Determine the (x, y) coordinate at the center of the cell enclosing the given text.  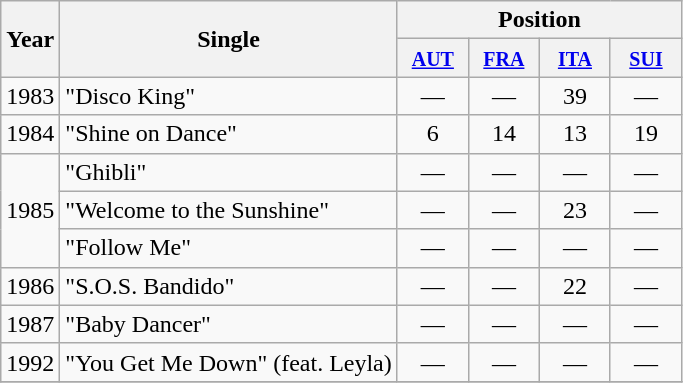
1984 (30, 134)
39 (574, 96)
6 (432, 134)
"Ghibli" (228, 172)
"S.O.S. Bandido" (228, 286)
Single (228, 39)
Year (30, 39)
23 (574, 210)
AUT (432, 58)
"Shine on Dance" (228, 134)
"Disco King" (228, 96)
1983 (30, 96)
22 (574, 286)
"You Get Me Down" (feat. Leyla) (228, 362)
"Baby Dancer" (228, 324)
1985 (30, 210)
"Follow Me" (228, 248)
13 (574, 134)
ITA (574, 58)
"Welcome to the Sunshine" (228, 210)
1986 (30, 286)
FRA (504, 58)
19 (646, 134)
14 (504, 134)
1992 (30, 362)
Position (539, 20)
1987 (30, 324)
SUI (646, 58)
